Extract the (X, Y) coordinate from the center of the cell holding the provided text.  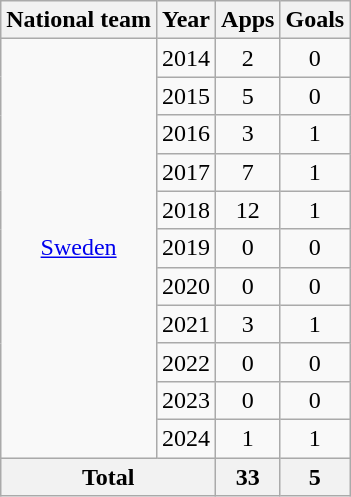
2015 (186, 96)
2014 (186, 58)
2018 (186, 210)
2022 (186, 362)
2020 (186, 286)
2019 (186, 248)
Sweden (79, 248)
2024 (186, 438)
12 (248, 210)
Goals (315, 20)
Total (108, 477)
National team (79, 20)
2 (248, 58)
2021 (186, 324)
Year (186, 20)
2016 (186, 134)
Apps (248, 20)
33 (248, 477)
7 (248, 172)
2017 (186, 172)
2023 (186, 400)
